Search for the cell housing the specified text and yield its [x, y] center coordinate. 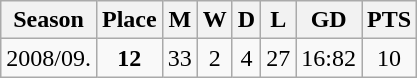
PTS [390, 20]
2008/09. [49, 58]
12 [129, 58]
10 [390, 58]
GD [329, 20]
M [180, 20]
27 [278, 58]
D [246, 20]
16:82 [329, 58]
W [214, 20]
4 [246, 58]
Season [49, 20]
2 [214, 58]
Place [129, 20]
L [278, 20]
33 [180, 58]
